Find where the given text appears and provide that cell's center as (X, Y) coordinate. 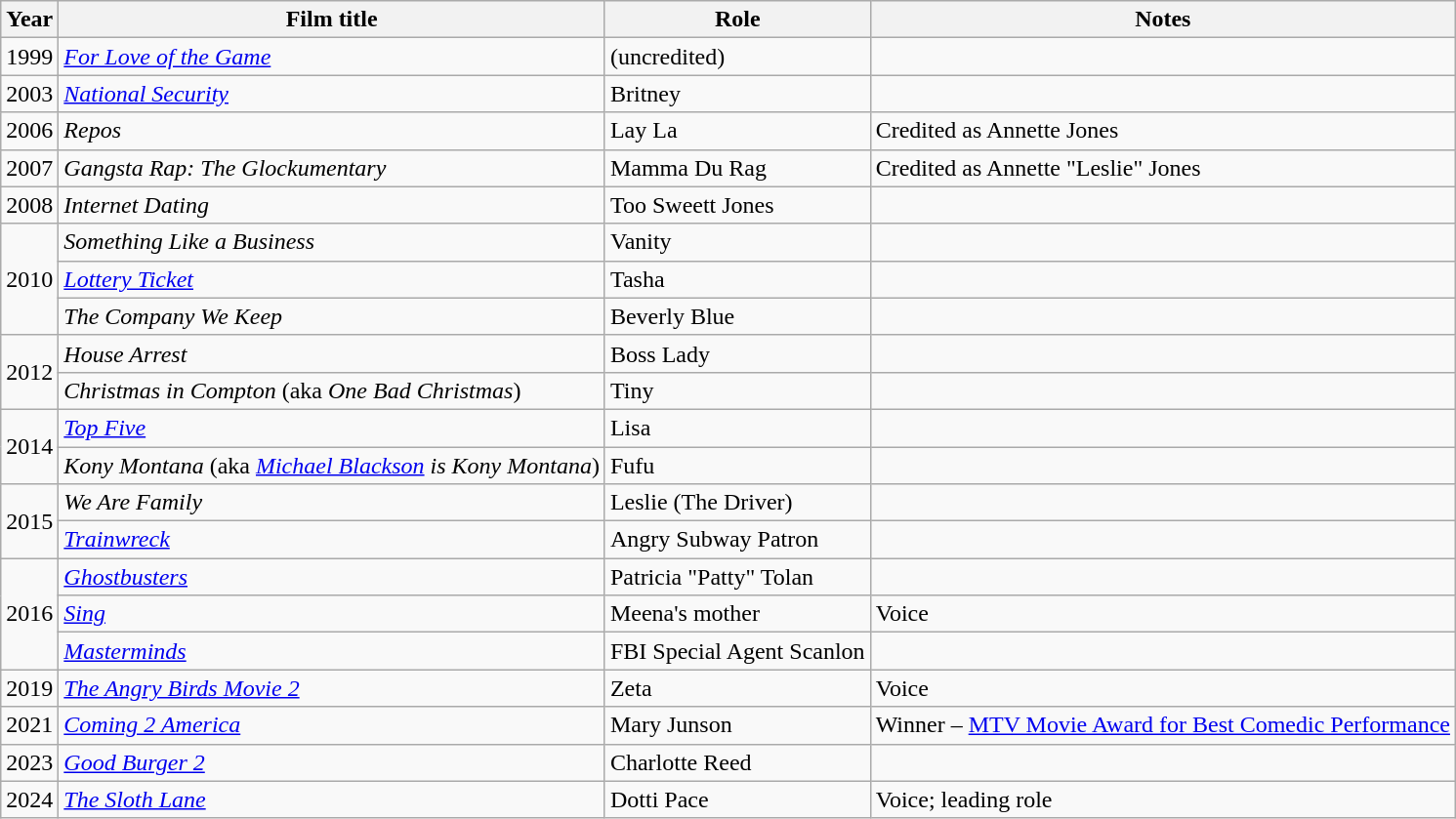
Gangsta Rap: The Glockumentary (332, 168)
Internet Dating (332, 205)
2012 (29, 372)
Dotti Pace (737, 799)
Trainwreck (332, 540)
2021 (29, 725)
2014 (29, 446)
For Love of the Game (332, 57)
The Company We Keep (332, 316)
Patricia "Patty" Tolan (737, 577)
Beverly Blue (737, 316)
The Angry Birds Movie 2 (332, 688)
2003 (29, 94)
Film title (332, 20)
Masterminds (332, 651)
Tiny (737, 390)
Something Like a Business (332, 242)
Repos (332, 131)
2010 (29, 279)
Notes (1162, 20)
Credited as Annette Jones (1162, 131)
2024 (29, 799)
Zeta (737, 688)
Role (737, 20)
The Sloth Lane (332, 799)
2016 (29, 614)
Kony Montana (aka Michael Blackson is Kony Montana) (332, 466)
Winner – MTV Movie Award for Best Comedic Performance (1162, 725)
Ghostbusters (332, 577)
Too Sweett Jones (737, 205)
Voice; leading role (1162, 799)
Meena's mother (737, 614)
Britney (737, 94)
Charlotte Reed (737, 762)
House Arrest (332, 353)
2008 (29, 205)
Coming 2 America (332, 725)
Lottery Ticket (332, 279)
Lisa (737, 428)
FBI Special Agent Scanlon (737, 651)
National Security (332, 94)
Sing (332, 614)
Mamma Du Rag (737, 168)
2023 (29, 762)
Vanity (737, 242)
1999 (29, 57)
Lay La (737, 131)
Mary Junson (737, 725)
(uncredited) (737, 57)
2006 (29, 131)
Tasha (737, 279)
Year (29, 20)
Top Five (332, 428)
Angry Subway Patron (737, 540)
Fufu (737, 466)
Credited as Annette "Leslie" Jones (1162, 168)
2015 (29, 521)
Boss Lady (737, 353)
Leslie (The Driver) (737, 503)
Good Burger 2 (332, 762)
We Are Family (332, 503)
Christmas in Compton (aka One Bad Christmas) (332, 390)
2007 (29, 168)
2019 (29, 688)
